Provide the (X, Y) coordinate of the cell's center where the given text is located.  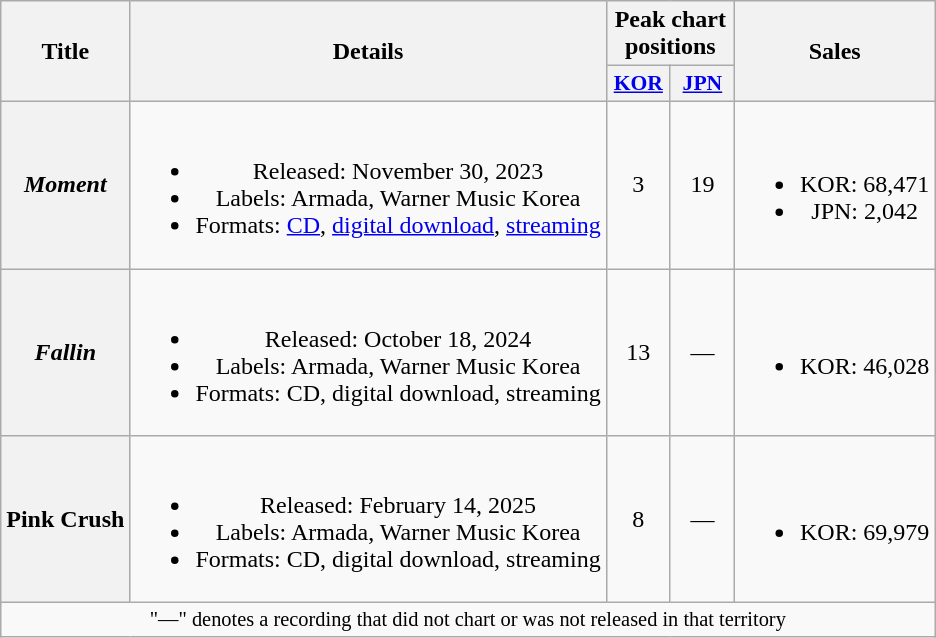
3 (638, 184)
KOR: 46,028 (834, 352)
Details (368, 52)
Title (66, 52)
8 (638, 520)
Pink Crush (66, 520)
Moment (66, 184)
KOR: 68,471JPN: 2,042 (834, 184)
Peak chart positions (670, 34)
Released: October 18, 2024Labels: Armada, Warner Music KoreaFormats: CD, digital download, streaming (368, 352)
KOR: 69,979 (834, 520)
Released: February 14, 2025Labels: Armada, Warner Music KoreaFormats: CD, digital download, streaming (368, 520)
KOR (638, 84)
13 (638, 352)
19 (702, 184)
JPN (702, 84)
Fallin (66, 352)
Sales (834, 52)
Released: November 30, 2023Labels: Armada, Warner Music KoreaFormats: CD, digital download, streaming (368, 184)
"—" denotes a recording that did not chart or was not released in that territory (468, 620)
